Return (X, Y) of the center of cell containing provided text 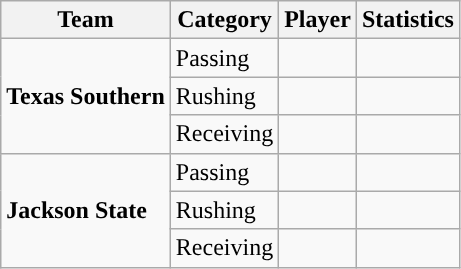
Player (318, 20)
Texas Southern (86, 96)
Category (224, 20)
Jackson State (86, 210)
Statistics (408, 20)
Team (86, 20)
